Return [x, y] of the center of cell containing provided text 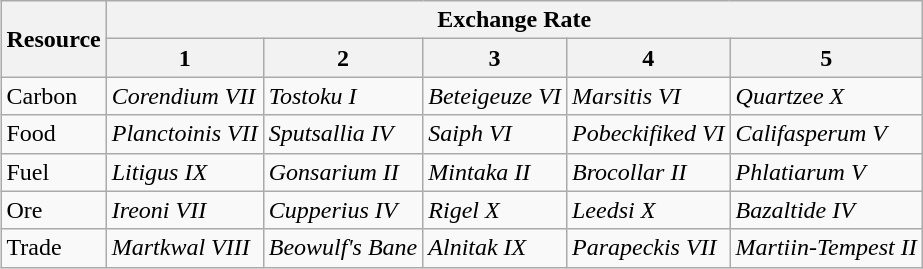
2 [343, 58]
Alnitak IX [495, 248]
Quartzee X [826, 96]
Trade [54, 248]
Planctoinis VII [184, 134]
Pobeckifiked VI [648, 134]
Corendium VII [184, 96]
Phlatiarum V [826, 172]
Brocollar II [648, 172]
Martkwal VIII [184, 248]
1 [184, 58]
Tostoku I [343, 96]
3 [495, 58]
Marsitis VI [648, 96]
Leedsi X [648, 210]
Litigus IX [184, 172]
Exchange Rate [514, 20]
Gonsarium II [343, 172]
4 [648, 58]
Cupperius IV [343, 210]
Ore [54, 210]
Bazaltide IV [826, 210]
Parapeckis VII [648, 248]
Resource [54, 39]
Martiin-Tempest II [826, 248]
Sputsallia IV [343, 134]
Beteigeuze VI [495, 96]
Fuel [54, 172]
Food [54, 134]
Rigel X [495, 210]
5 [826, 58]
Saiph VI [495, 134]
Carbon [54, 96]
Mintaka II [495, 172]
Ireoni VII [184, 210]
Califasperum V [826, 134]
Beowulf's Bane [343, 248]
